Determine the (x, y) coordinate at the center of the cell enclosing the given text.  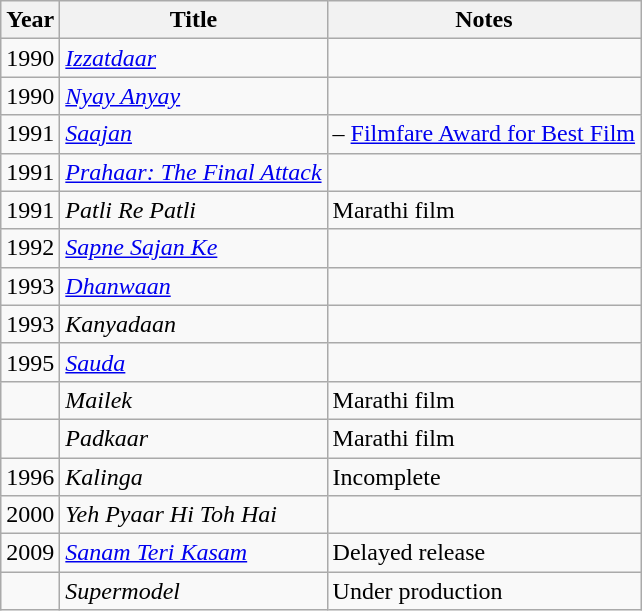
1995 (30, 362)
2000 (30, 515)
1996 (30, 477)
Year (30, 20)
Supermodel (194, 591)
Yeh Pyaar Hi Toh Hai (194, 515)
Kanyadaan (194, 324)
Delayed release (484, 553)
– Filmfare Award for Best Film (484, 134)
Saajan (194, 134)
Under production (484, 591)
2009 (30, 553)
Incomplete (484, 477)
Nyay Anyay (194, 96)
Padkaar (194, 438)
Title (194, 20)
Sapne Sajan Ke (194, 248)
Notes (484, 20)
1992 (30, 248)
Kalinga (194, 477)
Patli Re Patli (194, 210)
Dhanwaan (194, 286)
Mailek (194, 400)
Sauda (194, 362)
Izzatdaar (194, 58)
Sanam Teri Kasam (194, 553)
Prahaar: The Final Attack (194, 172)
